Identify which cell holds the provided text, then report its [X, Y] central coordinate. 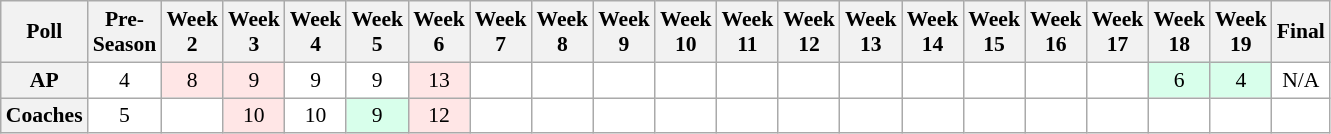
Week13 [871, 32]
Week5 [377, 32]
5 [125, 116]
Poll [44, 32]
13 [439, 80]
Coaches [44, 116]
Week19 [1241, 32]
N/A [1301, 80]
Final [1301, 32]
Week8 [562, 32]
Week11 [748, 32]
Week17 [1118, 32]
Week3 [254, 32]
Week10 [686, 32]
Week15 [994, 32]
Week6 [439, 32]
Week14 [933, 32]
Week16 [1056, 32]
Week2 [192, 32]
12 [439, 116]
Week12 [809, 32]
Pre-Season [125, 32]
6 [1179, 80]
8 [192, 80]
Week4 [316, 32]
AP [44, 80]
Week9 [624, 32]
Week7 [501, 32]
Week18 [1179, 32]
